Provide the (x, y) coordinate of the cell's center where the given text is located.  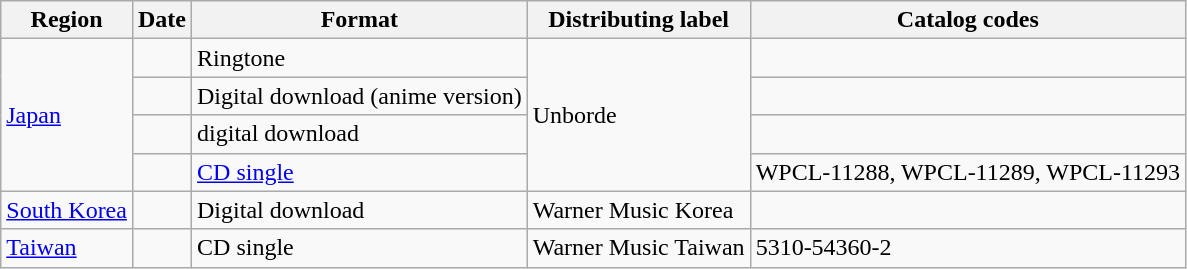
Unborde (638, 115)
WPCL-11288, WPCL-11289, WPCL-11293 (968, 172)
Date (162, 20)
Taiwan (67, 248)
Japan (67, 115)
Warner Music Korea (638, 210)
Distributing label (638, 20)
South Korea (67, 210)
Digital download (360, 210)
Warner Music Taiwan (638, 248)
Region (67, 20)
5310-54360-2 (968, 248)
Catalog codes (968, 20)
digital download (360, 134)
Ringtone (360, 58)
Digital download (anime version) (360, 96)
Format (360, 20)
